Output the (x, y) coordinate of the center of the cell containing the given text.  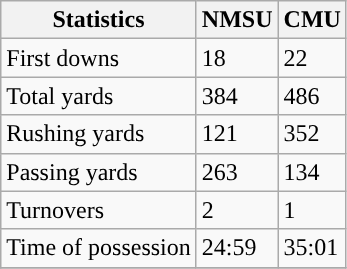
NMSU (237, 20)
CMU (312, 20)
134 (312, 172)
121 (237, 134)
22 (312, 58)
2 (237, 210)
Rushing yards (99, 134)
35:01 (312, 248)
384 (237, 96)
352 (312, 134)
Turnovers (99, 210)
263 (237, 172)
18 (237, 58)
1 (312, 210)
Statistics (99, 20)
486 (312, 96)
First downs (99, 58)
Total yards (99, 96)
24:59 (237, 248)
Passing yards (99, 172)
Time of possession (99, 248)
